Extract the [x, y] coordinate from the center of the cell holding the provided text.  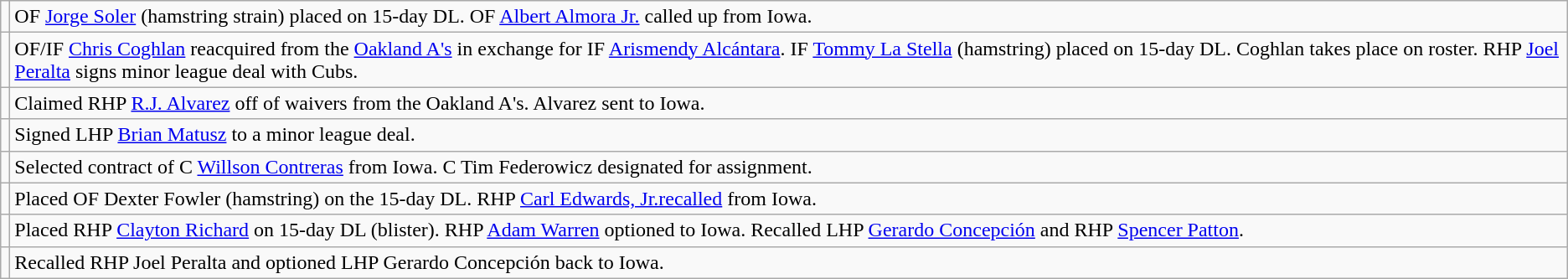
Recalled RHP Joel Peralta and optioned LHP Gerardo Concepción back to Iowa. [789, 262]
Selected contract of C Willson Contreras from Iowa. C Tim Federowicz designated for assignment. [789, 167]
OF Jorge Soler (hamstring strain) placed on 15-day DL. OF Albert Almora Jr. called up from Iowa. [789, 17]
Signed LHP Brian Matusz to a minor league deal. [789, 135]
Placed RHP Clayton Richard on 15-day DL (blister). RHP Adam Warren optioned to Iowa. Recalled LHP Gerardo Concepción and RHP Spencer Patton. [789, 230]
Placed OF Dexter Fowler (hamstring) on the 15-day DL. RHP Carl Edwards, Jr.recalled from Iowa. [789, 199]
Claimed RHP R.J. Alvarez off of waivers from the Oakland A's. Alvarez sent to Iowa. [789, 103]
